Extract the (X, Y) coordinate from the center of the cell holding the provided text.  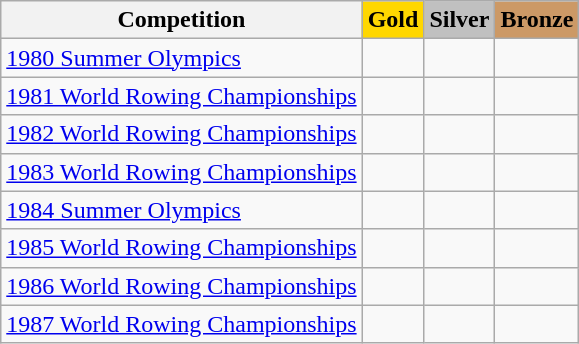
1986 World Rowing Championships (182, 286)
Gold (393, 20)
1982 World Rowing Championships (182, 134)
1987 World Rowing Championships (182, 324)
1983 World Rowing Championships (182, 172)
Silver (460, 20)
1980 Summer Olympics (182, 58)
Bronze (537, 20)
1985 World Rowing Championships (182, 248)
1984 Summer Olympics (182, 210)
1981 World Rowing Championships (182, 96)
Competition (182, 20)
